Detect which cell encompasses the target text, then output its (x, y) center coordinate. 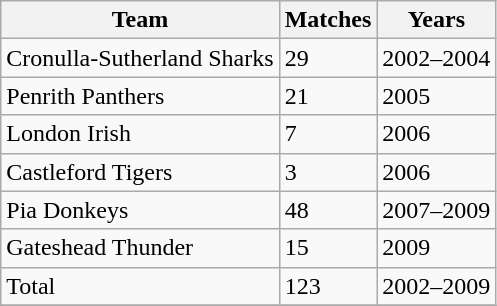
Penrith Panthers (140, 96)
Years (436, 20)
Gateshead Thunder (140, 248)
29 (328, 58)
2002–2009 (436, 286)
2007–2009 (436, 210)
Team (140, 20)
Pia Donkeys (140, 210)
London Irish (140, 134)
3 (328, 172)
48 (328, 210)
Total (140, 286)
7 (328, 134)
15 (328, 248)
123 (328, 286)
2009 (436, 248)
Matches (328, 20)
Castleford Tigers (140, 172)
Cronulla-Sutherland Sharks (140, 58)
21 (328, 96)
2005 (436, 96)
2002–2004 (436, 58)
